Find where the given text appears and provide that cell's center as [X, Y] coordinate. 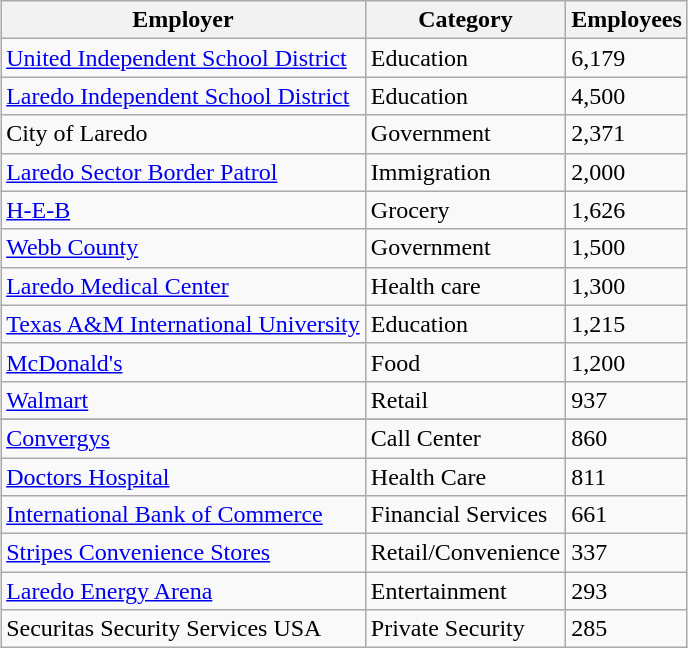
McDonald's [184, 362]
Private Security [465, 629]
Walmart [184, 400]
Webb County [184, 248]
Call Center [465, 438]
United Independent School District [184, 58]
Doctors Hospital [184, 477]
4,500 [627, 96]
Laredo Energy Arena [184, 591]
1,215 [627, 324]
Grocery [465, 210]
Entertainment [465, 591]
1,200 [627, 362]
Retail/Convenience [465, 553]
Laredo Medical Center [184, 286]
Immigration [465, 172]
Employer [184, 20]
H-E-B [184, 210]
811 [627, 477]
Health Care [465, 477]
Food [465, 362]
1,300 [627, 286]
Laredo Independent School District [184, 96]
293 [627, 591]
1,626 [627, 210]
Financial Services [465, 515]
Employees [627, 20]
860 [627, 438]
337 [627, 553]
Texas A&M International University [184, 324]
International Bank of Commerce [184, 515]
285 [627, 629]
1,500 [627, 248]
Convergys [184, 438]
Laredo Sector Border Patrol [184, 172]
Securitas Security Services USA [184, 629]
Health care [465, 286]
Category [465, 20]
Stripes Convenience Stores [184, 553]
937 [627, 400]
661 [627, 515]
6,179 [627, 58]
2,000 [627, 172]
City of Laredo [184, 134]
Retail [465, 400]
2,371 [627, 134]
